Search for the cell housing the specified text and yield its [x, y] center coordinate. 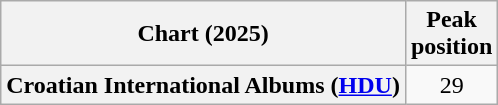
Peakposition [451, 34]
Chart (2025) [204, 34]
Croatian International Albums (HDU) [204, 85]
29 [451, 85]
